For the text-containing cell, return its midpoint in (X, Y) coordinate format. 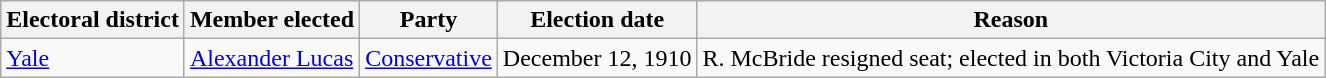
Conservative (429, 58)
Election date (597, 20)
Alexander Lucas (272, 58)
Member elected (272, 20)
Yale (93, 58)
Reason (1011, 20)
Party (429, 20)
Electoral district (93, 20)
R. McBride resigned seat; elected in both Victoria City and Yale (1011, 58)
December 12, 1910 (597, 58)
